Locate the cell with the specified text and output its [X, Y] center coordinate. 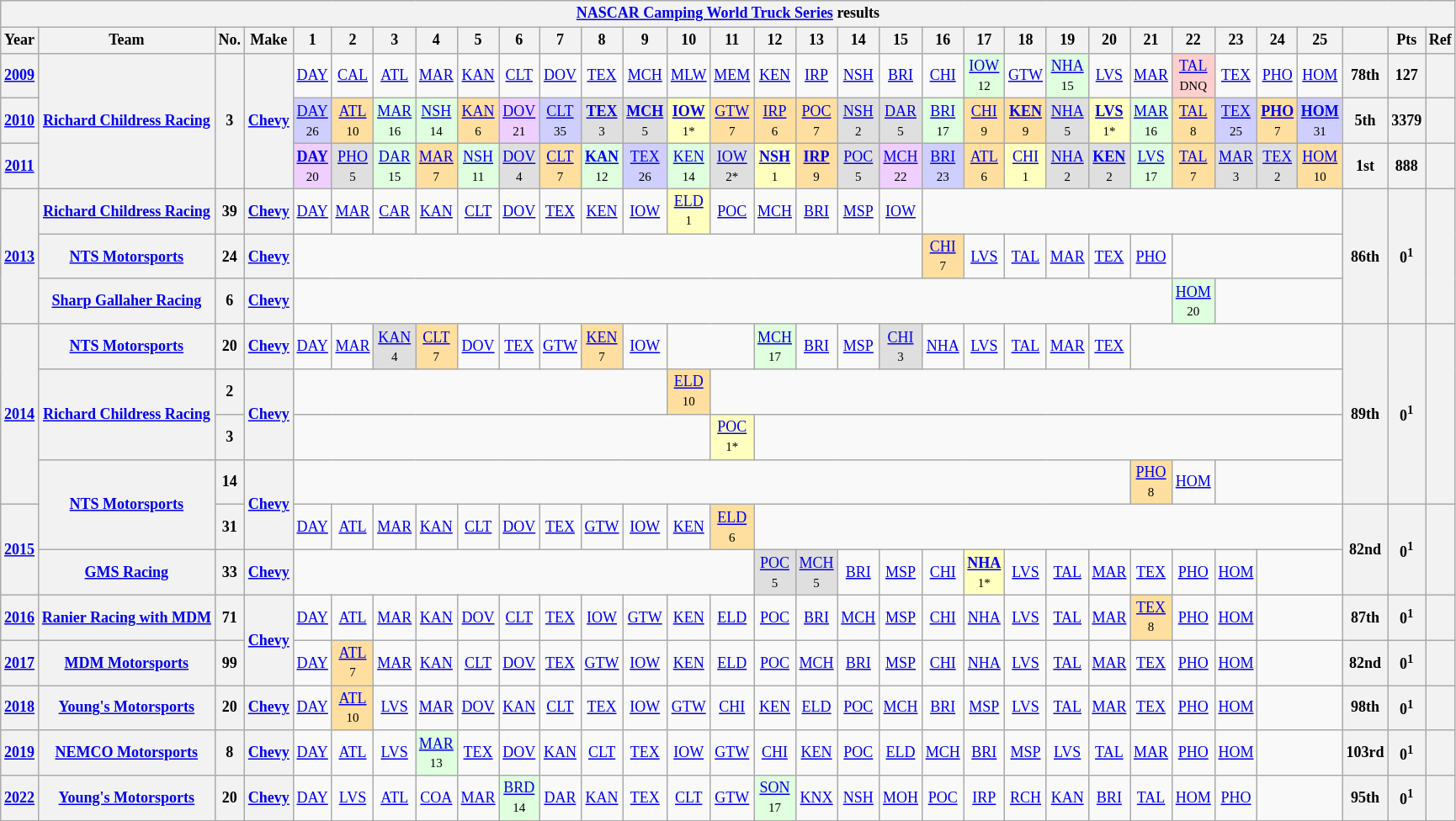
RCH [1026, 798]
2014 [20, 414]
2022 [20, 798]
11 [732, 40]
BRI23 [943, 166]
16 [943, 40]
DOV4 [519, 166]
NHA5 [1067, 121]
KNX [816, 798]
71 [229, 617]
2009 [20, 76]
POC7 [816, 121]
SON17 [775, 798]
17 [985, 40]
KEN14 [688, 166]
21 [1151, 40]
13 [816, 40]
ELD6 [732, 527]
12 [775, 40]
Sharp Gallaher Racing [126, 301]
31 [229, 527]
LVS1* [1109, 121]
TEX8 [1151, 617]
PHO8 [1151, 482]
5th [1365, 121]
888 [1407, 166]
2018 [20, 707]
2015 [20, 550]
KAN6 [478, 121]
CHI3 [901, 347]
7 [561, 40]
CAL [353, 76]
CLT35 [561, 121]
GMS Racing [126, 572]
Team [126, 40]
NSH11 [478, 166]
DAR [561, 798]
IRP9 [816, 166]
ELD1 [688, 211]
99 [229, 663]
MAR13 [437, 753]
CHI9 [985, 121]
MAR7 [437, 166]
2013 [20, 256]
103rd [1365, 753]
2017 [20, 663]
23 [1235, 40]
IOW1* [688, 121]
IOW12 [985, 76]
IRP6 [775, 121]
Make [268, 40]
KAN4 [395, 347]
LVS17 [1151, 166]
NHA1* [985, 572]
Ref [1441, 40]
NHA2 [1067, 166]
2010 [20, 121]
TALDNQ [1193, 76]
Pts [1407, 40]
4 [437, 40]
TEX2 [1278, 166]
NSH14 [437, 121]
HOM31 [1320, 121]
MLW [688, 76]
TEX26 [645, 166]
MCH17 [775, 347]
MEM [732, 76]
BRD14 [519, 798]
CAR [395, 211]
MCH22 [901, 166]
GTW7 [732, 121]
No. [229, 40]
PHO5 [353, 166]
NEMCO Motorsports [126, 753]
95th [1365, 798]
COA [437, 798]
87th [1365, 617]
NSH1 [775, 166]
HOM20 [1193, 301]
BRI17 [943, 121]
9 [645, 40]
MOH [901, 798]
ELD10 [688, 392]
127 [1407, 76]
CHI7 [943, 257]
2016 [20, 617]
NASCAR Camping World Truck Series results [728, 13]
22 [1193, 40]
DAR5 [901, 121]
TAL8 [1193, 121]
10 [688, 40]
MAR3 [1235, 166]
KAN12 [602, 166]
78th [1365, 76]
18 [1026, 40]
CHI1 [1026, 166]
19 [1067, 40]
TEX3 [602, 121]
DAY26 [312, 121]
98th [1365, 707]
ATL7 [353, 663]
PHO7 [1278, 121]
MDM Motorsports [126, 663]
DAY20 [312, 166]
2011 [20, 166]
3379 [1407, 121]
25 [1320, 40]
KEN7 [602, 347]
5 [478, 40]
POC1* [732, 437]
KEN9 [1026, 121]
1st [1365, 166]
DOV21 [519, 121]
15 [901, 40]
KEN2 [1109, 166]
HOM10 [1320, 166]
86th [1365, 256]
NHA15 [1067, 76]
TEX25 [1235, 121]
Year [20, 40]
39 [229, 211]
89th [1365, 414]
TAL7 [1193, 166]
33 [229, 572]
NSH2 [858, 121]
Ranier Racing with MDM [126, 617]
IOW2* [732, 166]
ATL6 [985, 166]
2019 [20, 753]
DAR15 [395, 166]
1 [312, 40]
